Extract the (x, y) coordinate from the center of the cell holding the provided text.  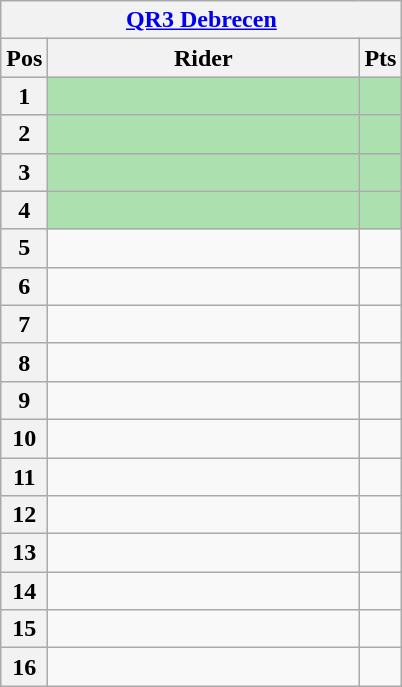
6 (24, 286)
8 (24, 362)
2 (24, 134)
Pos (24, 58)
9 (24, 400)
Rider (204, 58)
5 (24, 248)
1 (24, 96)
11 (24, 477)
3 (24, 172)
Pts (380, 58)
13 (24, 553)
4 (24, 210)
15 (24, 629)
QR3 Debrecen (202, 20)
10 (24, 438)
12 (24, 515)
14 (24, 591)
16 (24, 667)
7 (24, 324)
